From the cell containing the given text, extract its center point as (x, y) coordinate. 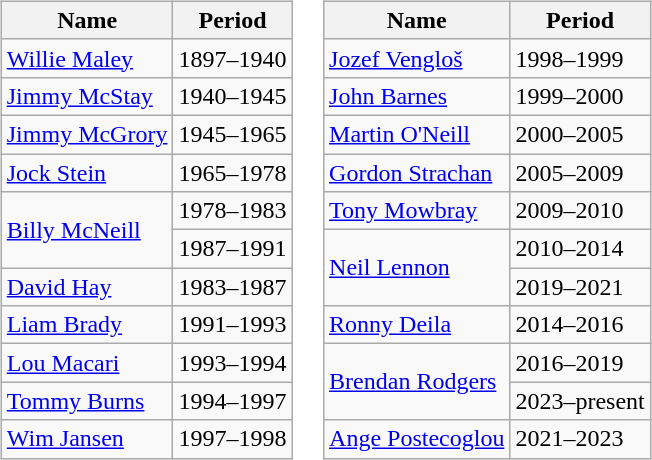
2009–2010 (580, 211)
1897–1940 (232, 58)
1945–1965 (232, 134)
1991–1993 (232, 325)
Neil Lennon (417, 268)
Jimmy McGrory (87, 134)
Willie Maley (87, 58)
2016–2019 (580, 363)
1998–1999 (580, 58)
2019–2021 (580, 287)
Gordon Strachan (417, 173)
Jozef Vengloš (417, 58)
1983–1987 (232, 287)
Liam Brady (87, 325)
Martin O'Neill (417, 134)
Billy McNeill (87, 230)
Brendan Rodgers (417, 382)
Lou Macari (87, 363)
Tommy Burns (87, 401)
2010–2014 (580, 249)
1997–1998 (232, 439)
2000–2005 (580, 134)
Jimmy McStay (87, 96)
Tony Mowbray (417, 211)
1965–1978 (232, 173)
John Barnes (417, 96)
1999–2000 (580, 96)
2023–present (580, 401)
1940–1945 (232, 96)
Jock Stein (87, 173)
1993–1994 (232, 363)
David Hay (87, 287)
2021–2023 (580, 439)
1994–1997 (232, 401)
2014–2016 (580, 325)
1987–1991 (232, 249)
Ronny Deila (417, 325)
1978–1983 (232, 211)
Ange Postecoglou (417, 439)
2005–2009 (580, 173)
Wim Jansen (87, 439)
